Search for the cell housing the specified text and yield its (x, y) center coordinate. 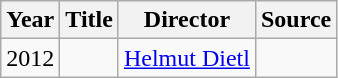
Director (186, 20)
Year (30, 20)
Title (90, 20)
2012 (30, 58)
Helmut Dietl (186, 58)
Source (296, 20)
